Capture the cell that displays the provided text and extract its [x, y] central coordinate. 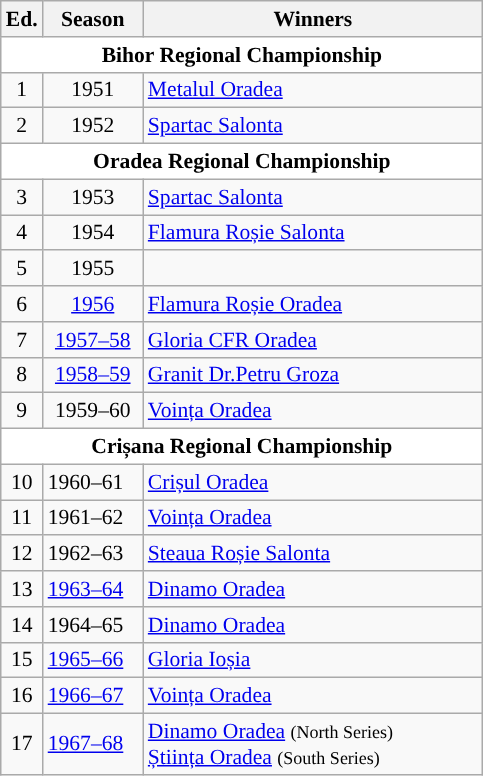
1963–64 [93, 589]
Metalul Oradea [313, 90]
1966–67 [93, 696]
12 [22, 554]
2 [22, 126]
Bihor Regional Championship [242, 55]
Granit Dr.Petru Groza [313, 375]
1958–59 [93, 375]
Flamura Roșie Salonta [313, 233]
1952 [93, 126]
1955 [93, 269]
1956 [93, 304]
6 [22, 304]
Oradea Regional Championship [242, 162]
8 [22, 375]
1964–65 [93, 625]
17 [22, 744]
5 [22, 269]
Ed. [22, 19]
Crișana Regional Championship [242, 447]
1953 [93, 197]
7 [22, 340]
16 [22, 696]
1959–60 [93, 411]
14 [22, 625]
1 [22, 90]
Steaua Roșie Salonta [313, 554]
1951 [93, 90]
1960–61 [93, 482]
10 [22, 482]
Crișul Oradea [313, 482]
9 [22, 411]
3 [22, 197]
1961–62 [93, 518]
Winners [313, 19]
Season [93, 19]
1962–63 [93, 554]
Flamura Roșie Oradea [313, 304]
Gloria CFR Oradea [313, 340]
4 [22, 233]
1967–68 [93, 744]
1965–66 [93, 660]
Dinamo Oradea (North Series) Știința Oradea (South Series) [313, 744]
11 [22, 518]
13 [22, 589]
Gloria Ioșia [313, 660]
15 [22, 660]
1957–58 [93, 340]
1954 [93, 233]
